Identify which cell holds the provided text, then report its (x, y) central coordinate. 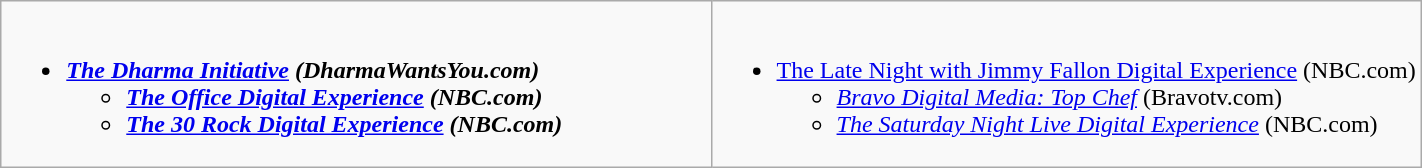
The Dharma Initiative (DharmaWantsYou.com)The Office Digital Experience (NBC.com)The 30 Rock Digital Experience (NBC.com) (356, 84)
